Search for the cell housing the specified text and yield its (X, Y) center coordinate. 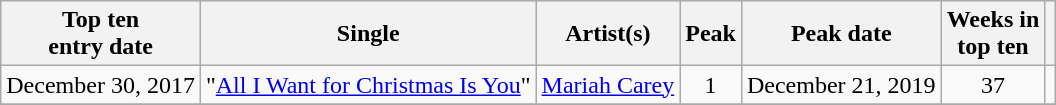
1 (711, 85)
December 30, 2017 (101, 85)
Peak (711, 34)
Weeks intop ten (993, 34)
Top tenentry date (101, 34)
Single (368, 34)
Mariah Carey (608, 85)
"All I Want for Christmas Is You" (368, 85)
37 (993, 85)
December 21, 2019 (841, 85)
Peak date (841, 34)
Artist(s) (608, 34)
